Pinpoint the cell where the given text exists, returning its [X, Y] midpoint coordinate. 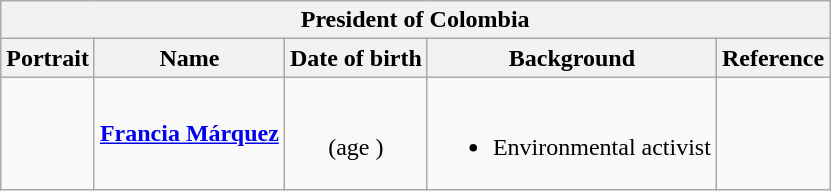
Portrait [48, 58]
Reference [772, 58]
Date of birth [356, 58]
(age ) [356, 134]
Francia Márquez [189, 134]
Background [572, 58]
Name [189, 58]
Environmental activist [572, 134]
President of Colombia [416, 20]
